Detect which cell encompasses the target text, then output its (X, Y) center coordinate. 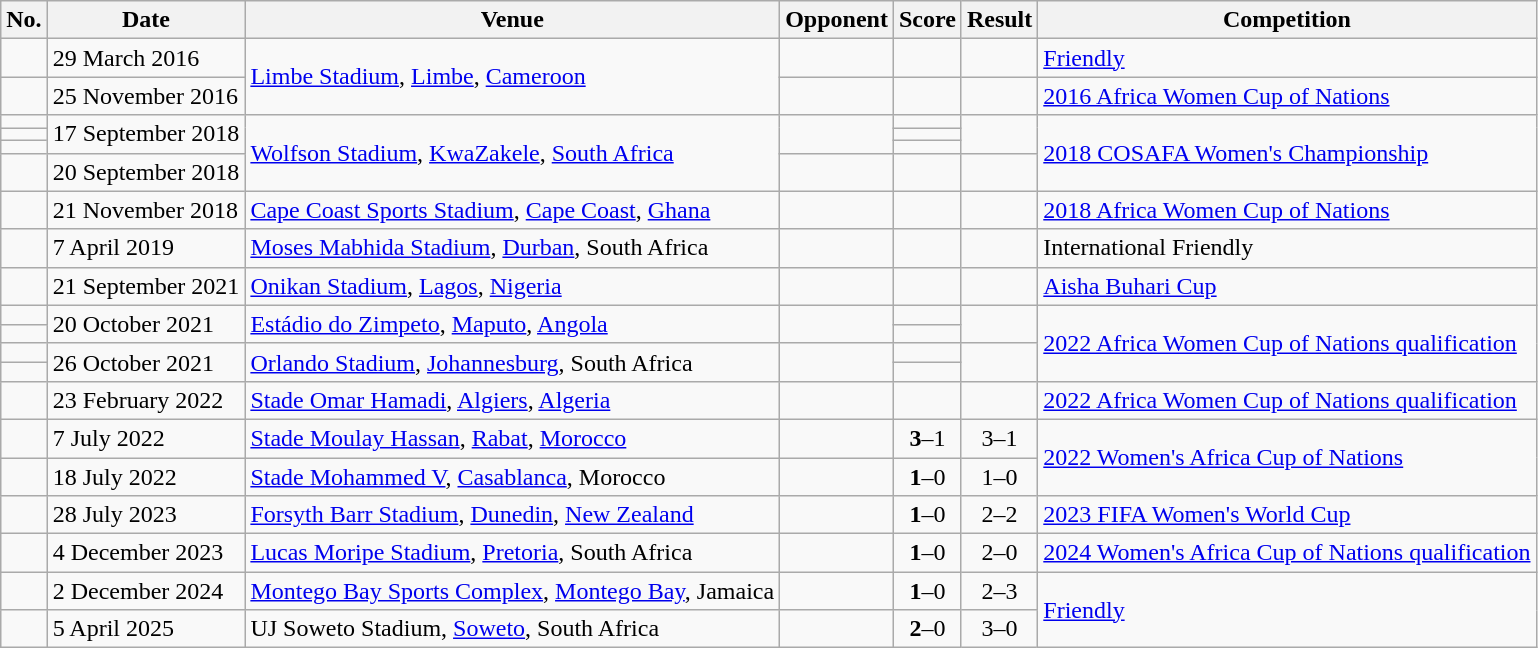
2 December 2024 (146, 591)
2–3 (999, 591)
International Friendly (1287, 248)
Venue (512, 20)
Opponent (837, 20)
5 April 2025 (146, 629)
2018 Africa Women Cup of Nations (1287, 210)
29 March 2016 (146, 58)
Result (999, 20)
UJ Soweto Stadium, Soweto, South Africa (512, 629)
4 December 2023 (146, 553)
2023 FIFA Women's World Cup (1287, 515)
23 February 2022 (146, 400)
2022 Women's Africa Cup of Nations (1287, 457)
2018 COSAFA Women's Championship (1287, 153)
7 July 2022 (146, 438)
Aisha Buhari Cup (1287, 286)
No. (24, 20)
18 July 2022 (146, 477)
20 September 2018 (146, 172)
Estádio do Zimpeto, Maputo, Angola (512, 324)
25 November 2016 (146, 96)
Score (927, 20)
Montego Bay Sports Complex, Montego Bay, Jamaica (512, 591)
Moses Mabhida Stadium, Durban, South Africa (512, 248)
Stade Mohammed V, Casablanca, Morocco (512, 477)
Forsyth Barr Stadium, Dunedin, New Zealand (512, 515)
Cape Coast Sports Stadium, Cape Coast, Ghana (512, 210)
21 September 2021 (146, 286)
Stade Moulay Hassan, Rabat, Morocco (512, 438)
2024 Women's Africa Cup of Nations qualification (1287, 553)
Orlando Stadium, Johannesburg, South Africa (512, 362)
17 September 2018 (146, 134)
26 October 2021 (146, 362)
Date (146, 20)
2–2 (999, 515)
Competition (1287, 20)
Wolfson Stadium, KwaZakele, South Africa (512, 153)
Onikan Stadium, Lagos, Nigeria (512, 286)
28 July 2023 (146, 515)
7 April 2019 (146, 248)
Limbe Stadium, Limbe, Cameroon (512, 77)
3–0 (999, 629)
2016 Africa Women Cup of Nations (1287, 96)
21 November 2018 (146, 210)
Lucas Moripe Stadium, Pretoria, South Africa (512, 553)
20 October 2021 (146, 324)
Stade Omar Hamadi, Algiers, Algeria (512, 400)
